Capture the cell that displays the provided text and extract its (x, y) central coordinate. 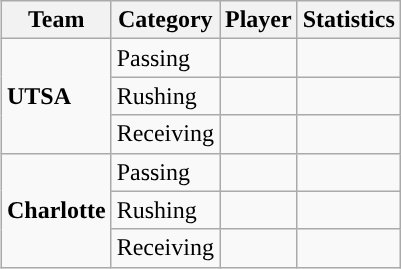
Statistics (348, 20)
Category (165, 20)
Player (259, 20)
UTSA (56, 96)
Charlotte (56, 210)
Team (56, 20)
